Search for the cell housing the specified text and yield its [x, y] center coordinate. 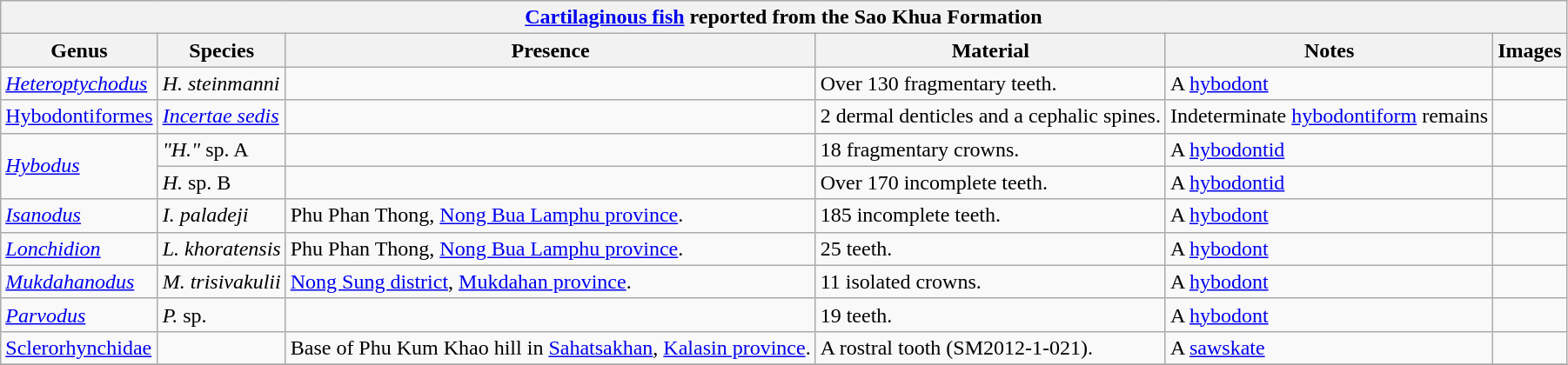
Heteroptychodus [79, 83]
Cartilaginous fish reported from the Sao Khua Formation [783, 17]
Base of Phu Kum Khao hill in Sahatsakhan, Kalasin province. [550, 348]
Lonchidion [79, 249]
2 dermal denticles and a cephalic spines. [990, 116]
H. steinmanni [221, 83]
H. sp. B [221, 182]
Images [1530, 50]
Isanodus [79, 216]
L. khoratensis [221, 249]
Hybodontiformes [79, 116]
Sclerorhynchidae [79, 348]
Species [221, 50]
Notes [1329, 50]
11 isolated crowns. [990, 282]
Genus [79, 50]
Parvodus [79, 315]
Presence [550, 50]
"H." sp. A [221, 149]
Over 130 fragmentary teeth. [990, 83]
A sawskate [1329, 348]
Hybodus [79, 166]
Incertae sedis [221, 116]
M. trisivakulii [221, 282]
Mukdahanodus [79, 282]
Material [990, 50]
I. paladeji [221, 216]
185 incomplete teeth. [990, 216]
A rostral tooth (SM2012-1-021). [990, 348]
Indeterminate hybodontiform remains [1329, 116]
18 fragmentary crowns. [990, 149]
P. sp. [221, 315]
Nong Sung district, Mukdahan province. [550, 282]
25 teeth. [990, 249]
Over 170 incomplete teeth. [990, 182]
19 teeth. [990, 315]
